Capture the cell that displays the provided text and extract its [X, Y] central coordinate. 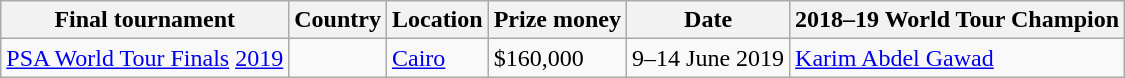
9–14 June 2019 [708, 58]
Country [338, 20]
2018–19 World Tour Champion [958, 20]
$160,000 [557, 58]
Final tournament [145, 20]
Karim Abdel Gawad [958, 58]
Location [437, 20]
Cairo [437, 58]
Date [708, 20]
Prize money [557, 20]
PSA World Tour Finals 2019 [145, 58]
